From the cell containing the given text, extract its center point as (X, Y) coordinate. 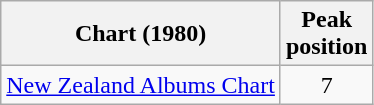
Peak position (326, 34)
7 (326, 85)
New Zealand Albums Chart (141, 85)
Chart (1980) (141, 34)
